Find where the given text appears and provide that cell's center as [X, Y] coordinate. 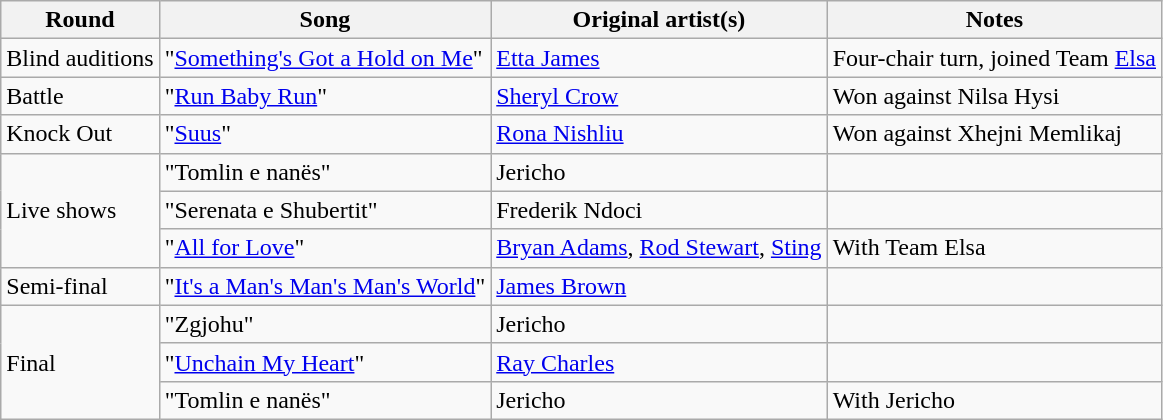
"Zgjohu" [325, 324]
Blind auditions [80, 58]
With Jericho [994, 400]
Bryan Adams, Rod Stewart, Sting [659, 248]
"It's a Man's Man's Man's World" [325, 286]
Ray Charles [659, 362]
Semi-final [80, 286]
Notes [994, 20]
With Team Elsa [994, 248]
Etta James [659, 58]
"Run Baby Run" [325, 96]
"All for Love" [325, 248]
Knock Out [80, 134]
Rona Nishliu [659, 134]
Won against Nilsa Hysi [994, 96]
Song [325, 20]
Round [80, 20]
Final [80, 362]
James Brown [659, 286]
Frederik Ndoci [659, 210]
Sheryl Crow [659, 96]
Live shows [80, 210]
Battle [80, 96]
"Unchain My Heart" [325, 362]
"Something's Got a Hold on Me" [325, 58]
Won against Xhejni Memlikaj [994, 134]
"Serenata e Shubertit" [325, 210]
"Suus" [325, 134]
Original artist(s) [659, 20]
Four-chair turn, joined Team Elsa [994, 58]
